Extract the [X, Y] coordinate from the center of the cell holding the provided text.  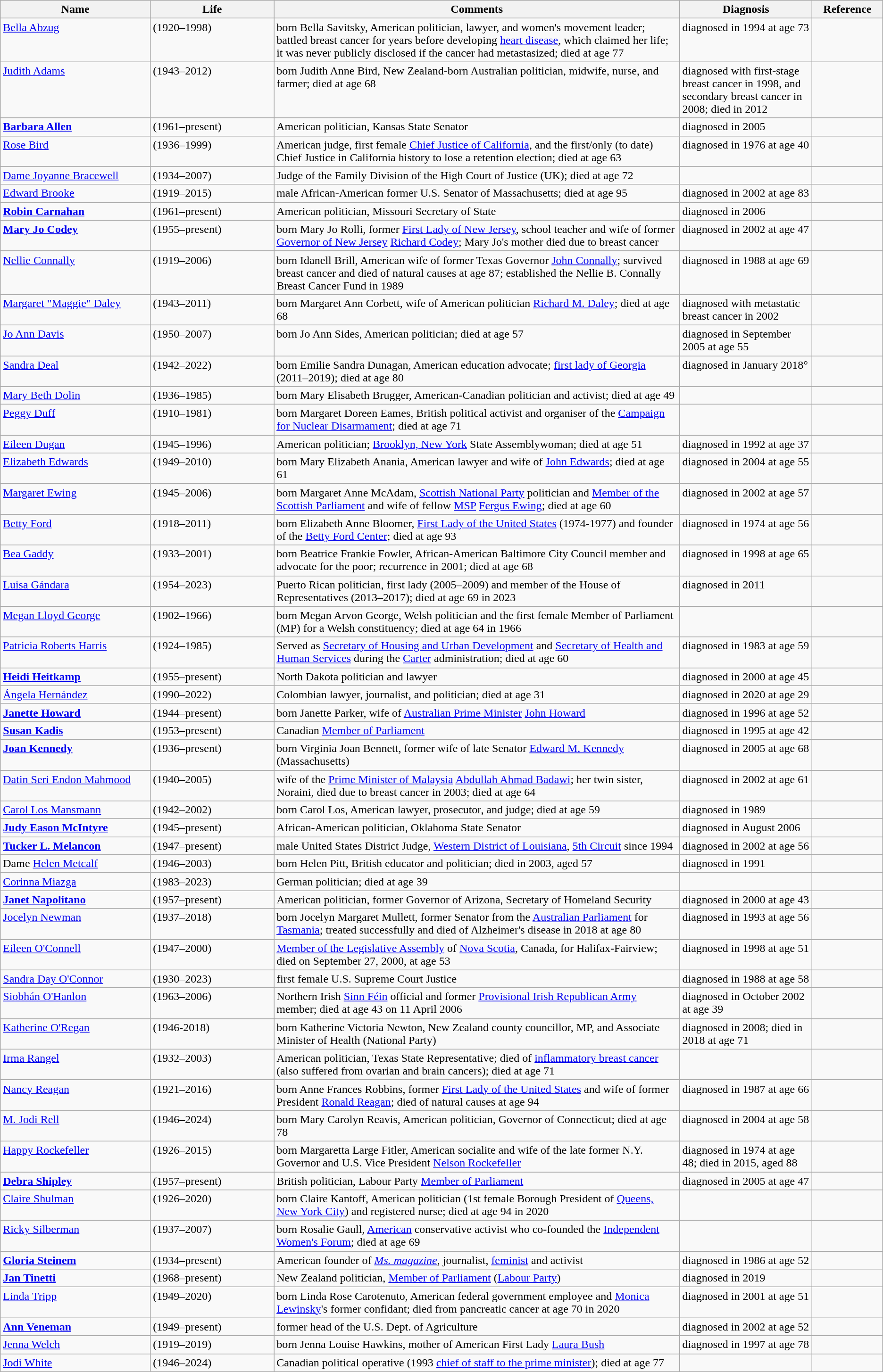
born Mary Carolyn Reavis, American politician, Governor of Connecticut; died at age 78 [477, 1126]
born Margaret Doreen Eames, British political activist and organiser of the Campaign for Nuclear Disarmament; died at age 71 [477, 420]
German politician; died at age 39 [477, 882]
born Anne Frances Robbins, former First Lady of the United States and wife of former President Ronald Reagan; died of natural causes at age 94 [477, 1095]
Robin Carnahan [75, 211]
born Megan Arvon George, Welsh politician and the first female Member of Parliament (MP) for a Welsh constituency; died at age 64 in 1966 [477, 621]
(1934–2007) [212, 175]
(1902–1966) [212, 621]
(1933–2001) [212, 560]
Mary Beth Dolin [75, 396]
Happy Rockefeller [75, 1156]
diagnosed in 2008; died in 2018 at age 71 [746, 1033]
diagnosed in 2005 at age 68 [746, 754]
born Carol Los, American lawyer, prosecutor, and judge; died at age 59 [477, 810]
Susan Kadis [75, 730]
Joan Kennedy [75, 754]
diagnosed in 2019 [746, 1278]
Luisa Gándara [75, 591]
Jodi White [75, 1363]
(1944–present) [212, 712]
(1919–2006) [212, 273]
(1963–2006) [212, 1003]
(1949–present) [212, 1327]
(1921–2016) [212, 1095]
Rose Bird [75, 151]
diagnosed in 2002 at age 83 [746, 193]
diagnosed in 1976 at age 40 [746, 151]
Judy Eason McIntyre [75, 828]
Barbara Allen [75, 127]
(1947–present) [212, 846]
Life [212, 9]
Judith Adams [75, 90]
(1949–2010) [212, 469]
(1945–1996) [212, 444]
(1949–2020) [212, 1302]
Sandra Deal [75, 371]
(1930–2023) [212, 979]
Peggy Duff [75, 420]
(1924–1985) [212, 653]
Katherine O'Regan [75, 1033]
Jan Tinetti [75, 1278]
Gloria Steinem [75, 1260]
(1946–2003) [212, 864]
diagnosed in 1986 at age 52 [746, 1260]
Bella Abzug [75, 40]
Mary Jo Codey [75, 236]
Sandra Day O'Connor [75, 979]
Nancy Reagan [75, 1095]
(1937–2007) [212, 1236]
(1934–present) [212, 1260]
diagnosed in 2004 at age 55 [746, 469]
Elizabeth Edwards [75, 469]
diagnosed in 2002 at age 47 [746, 236]
diagnosed in 1988 at age 58 [746, 979]
(1990–2022) [212, 694]
Reference [848, 9]
Jenna Welch [75, 1345]
(1926–2015) [212, 1156]
diagnosed in 1989 [746, 810]
Bea Gaddy [75, 560]
diagnosed in 1993 at age 56 [746, 924]
diagnosed in 2011 [746, 591]
Siobhán O'Hanlon [75, 1003]
New Zealand politician, Member of Parliament (Labour Party) [477, 1278]
diagnosed in 2001 at age 51 [746, 1302]
(1910–1981) [212, 420]
(1945–2006) [212, 499]
born Virginia Joan Bennett, former wife of late Senator Edward M. Kennedy (Massachusetts) [477, 754]
Dame Joyanne Bracewell [75, 175]
(1945–present) [212, 828]
born Margaretta Large Fitler, American socialite and wife of the late former N.Y. Governor and U.S. Vice President Nelson Rockefeller [477, 1156]
diagnosed in 1987 at age 66 [746, 1095]
born Beatrice Frankie Fowler, African-American Baltimore City Council member and advocate for the poor; recurrence in 2001; died at age 68 [477, 560]
Diagnosis [746, 9]
born Katherine Victoria Newton, New Zealand county councillor, MP, and Associate Minister of Health (National Party) [477, 1033]
North Dakota politician and lawyer [477, 677]
Claire Shulman [75, 1205]
(1942–2022) [212, 371]
diagnosed in 1998 at age 51 [746, 954]
Eileen O'Connell [75, 954]
born Janette Parker, wife of Australian Prime Minister John Howard [477, 712]
diagnosed in 1995 at age 42 [746, 730]
(1943–2012) [212, 90]
diagnosed in September 2005 at age 55 [746, 340]
(1968–present) [212, 1278]
born Claire Kantoff, American politician (1st female Borough President of Queens, New York City) and registered nurse; died at age 94 in 2020 [477, 1205]
Ann Veneman [75, 1327]
(1937–2018) [212, 924]
Canadian Member of Parliament [477, 730]
American politician, Missouri Secretary of State [477, 211]
Janet Napolitano [75, 900]
British politician, Labour Party Member of Parliament [477, 1181]
diagnosed in 2002 at age 52 [746, 1327]
Member of the Legislative Assembly of Nova Scotia, Canada, for Halifax-Fairview; died on September 27, 2000, at age 53 [477, 954]
(1940–2005) [212, 785]
Datin Seri Endon Mahmood [75, 785]
diagnosed in 2006 [746, 211]
(1953–present) [212, 730]
Janette Howard [75, 712]
born Helen Pitt, British educator and politician; died in 2003, aged 57 [477, 864]
born Margaret Ann Corbett, wife of American politician Richard M. Daley; died at age 68 [477, 309]
Eileen Dugan [75, 444]
Ángela Hernández [75, 694]
Betty Ford [75, 530]
(1920–1998) [212, 40]
Dame Helen Metcalf [75, 864]
Tucker L. Melancon [75, 846]
M. Jodi Rell [75, 1126]
Irma Rangel [75, 1065]
Corinna Miazga [75, 882]
diagnosed with metastatic breast cancer in 2002 [746, 309]
(1926–2020) [212, 1205]
diagnosed in 1992 at age 37 [746, 444]
diagnosed in January 2018° [746, 371]
(1983–2023) [212, 882]
Ricky Silberman [75, 1236]
born Elizabeth Anne Bloomer, First Lady of the United States (1974-1977) and founder of the Betty Ford Center; died at age 93 [477, 530]
male African-American former U.S. Senator of Massachusetts; died at age 95 [477, 193]
Jocelyn Newman [75, 924]
first female U.S. Supreme Court Justice [477, 979]
Heidi Heitkamp [75, 677]
Canadian political operative (1993 chief of staff to the prime minister); died at age 77 [477, 1363]
diagnosed in 1974 at age 48; died in 2015, aged 88 [746, 1156]
diagnosed in 1991 [746, 864]
diagnosed in 2002 at age 56 [746, 846]
(1936–present) [212, 754]
(1936–1985) [212, 396]
(1919–2019) [212, 1345]
born Judith Anne Bird, New Zealand-born Australian politician, midwife, nurse, and farmer; died at age 68 [477, 90]
Served as Secretary of Housing and Urban Development and Secretary of Health and Human Services during the Carter administration; died at age 60 [477, 653]
former head of the U.S. Dept. of Agriculture [477, 1327]
diagnosed in 2005 at age 47 [746, 1181]
Comments [477, 9]
Carol Los Mansmann [75, 810]
male United States District Judge, Western District of Louisiana, 5th Circuit since 1994 [477, 846]
Name [75, 9]
(1942–2002) [212, 810]
Colombian lawyer, journalist, and politician; died at age 31 [477, 694]
diagnosed in 2020 at age 29 [746, 694]
diagnosed in 1997 at age 78 [746, 1345]
Margaret "Maggie" Daley [75, 309]
diagnosed in 1996 at age 52 [746, 712]
Nellie Connally [75, 273]
Margaret Ewing [75, 499]
(1946-2018) [212, 1033]
born Jenna Louise Hawkins, mother of American First Lady Laura Bush [477, 1345]
American politician; Brooklyn, New York State Assemblywoman; died at age 51 [477, 444]
Judge of the Family Division of the High Court of Justice (UK); died at age 72 [477, 175]
born Emilie Sandra Dunagan, American education advocate; first lady of Georgia (2011–2019); died at age 80 [477, 371]
diagnosed in 2005 [746, 127]
diagnosed in 2004 at age 58 [746, 1126]
diagnosed in October 2002 at age 39 [746, 1003]
(1936–1999) [212, 151]
born Rosalie Gaull, American conservative activist who co-founded the Independent Women's Forum; died at age 69 [477, 1236]
(1918–2011) [212, 530]
diagnosed in 1983 at age 59 [746, 653]
(1919–2015) [212, 193]
(1943–2011) [212, 309]
Jo Ann Davis [75, 340]
American politician, former Governor of Arizona, Secretary of Homeland Security [477, 900]
diagnosed in 1994 at age 73 [746, 40]
diagnosed in August 2006 [746, 828]
diagnosed in 2002 at age 57 [746, 499]
diagnosed in 1974 at age 56 [746, 530]
Debra Shipley [75, 1181]
African-American politician, Oklahoma State Senator [477, 828]
diagnosed in 2000 at age 43 [746, 900]
diagnosed in 1998 at age 65 [746, 560]
Patricia Roberts Harris [75, 653]
born Mary Elizabeth Anania, American lawyer and wife of John Edwards; died at age 61 [477, 469]
born Mary Elisabeth Brugger, American-Canadian politician and activist; died at age 49 [477, 396]
(1954–2023) [212, 591]
Linda Tripp [75, 1302]
(1950–2007) [212, 340]
American founder of Ms. magazine, journalist, feminist and activist [477, 1260]
diagnosed with first-stage breast cancer in 1998, and secondary breast cancer in 2008; died in 2012 [746, 90]
born Jo Ann Sides, American politician; died at age 57 [477, 340]
(1947–2000) [212, 954]
Edward Brooke [75, 193]
American politician, Texas State Representative; died of inflammatory breast cancer (also suffered from ovarian and brain cancers); died at age 71 [477, 1065]
diagnosed in 2002 at age 61 [746, 785]
wife of the Prime Minister of Malaysia Abdullah Ahmad Badawi; her twin sister, Noraini, died due to breast cancer in 2003; died at age 64 [477, 785]
Northern Irish Sinn Féin official and former Provisional Irish Republican Army member; died at age 43 on 11 April 2006 [477, 1003]
diagnosed in 2000 at age 45 [746, 677]
(1932–2003) [212, 1065]
Puerto Rican politician, first lady (2005–2009) and member of the House of Representatives (2013–2017); died at age 69 in 2023 [477, 591]
Megan Lloyd George [75, 621]
diagnosed in 1988 at age 69 [746, 273]
American politician, Kansas State Senator [477, 127]
